Return [x, y] of the center of cell containing provided text 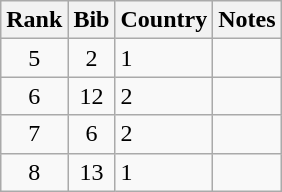
Country [164, 20]
5 [34, 58]
12 [92, 96]
7 [34, 134]
13 [92, 172]
Rank [34, 20]
Bib [92, 20]
Notes [247, 20]
8 [34, 172]
